Capture the cell that displays the provided text and extract its [X, Y] central coordinate. 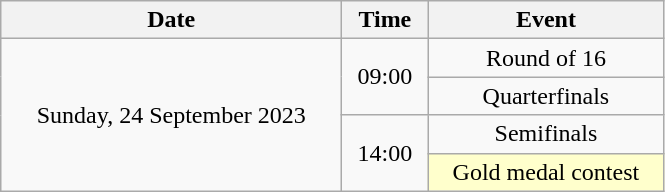
Time [385, 20]
Semifinals [546, 134]
Quarterfinals [546, 96]
Sunday, 24 September 2023 [172, 115]
Date [172, 20]
Event [546, 20]
Round of 16 [546, 58]
14:00 [385, 153]
09:00 [385, 77]
Gold medal contest [546, 172]
